Determine the [X, Y] coordinate at the center of the cell enclosing the given text.  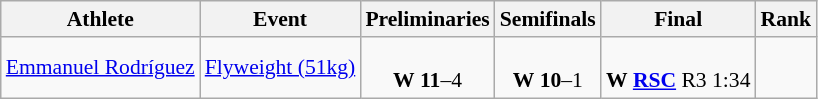
Athlete [100, 19]
Final [678, 19]
W 10–1 [548, 68]
Rank [786, 19]
W 11–4 [427, 68]
Semifinals [548, 19]
W RSC R3 1:34 [678, 68]
Preliminaries [427, 19]
Flyweight (51kg) [280, 68]
Event [280, 19]
Emmanuel Rodríguez [100, 68]
